From the cell containing the given text, extract its center point as (x, y) coordinate. 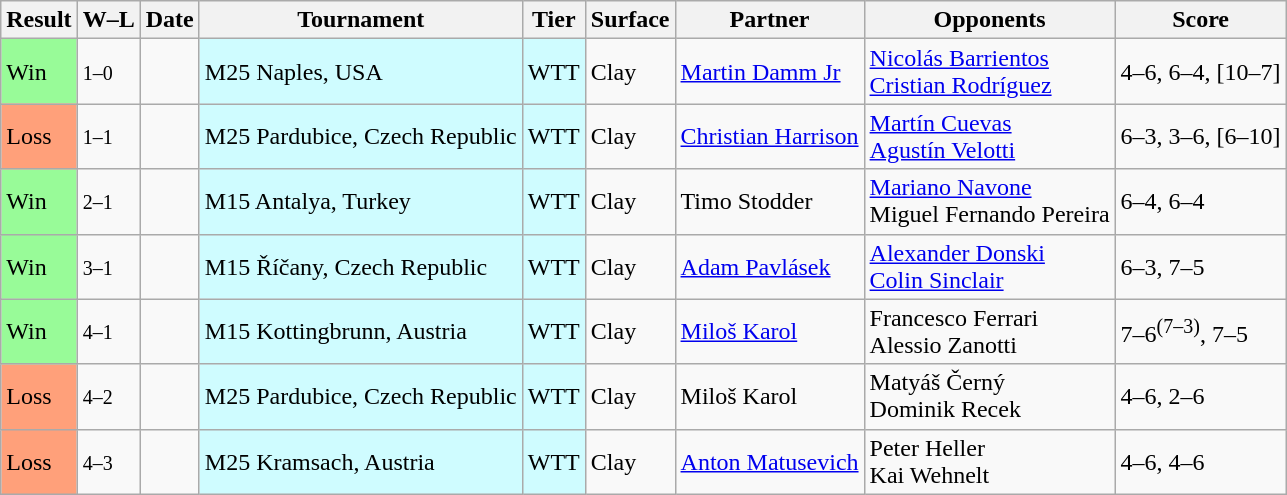
Anton Matusevich (770, 462)
Mariano Navone Miguel Fernando Pereira (990, 202)
4–6, 4–6 (1200, 462)
M25 Naples, USA (360, 72)
M15 Říčany, Czech Republic (360, 266)
4–1 (108, 332)
Adam Pavlásek (770, 266)
Date (170, 20)
Partner (770, 20)
4–6, 2–6 (1200, 396)
Peter Heller Kai Wehnelt (990, 462)
Alexander Donski Colin Sinclair (990, 266)
Timo Stodder (770, 202)
Nicolás Barrientos Cristian Rodríguez (990, 72)
2–1 (108, 202)
Martín Cuevas Agustín Velotti (990, 136)
1–1 (108, 136)
Christian Harrison (770, 136)
7–6(7–3), 7–5 (1200, 332)
4–6, 6–4, [10–7] (1200, 72)
M25 Kramsach, Austria (360, 462)
6–4, 6–4 (1200, 202)
4–3 (108, 462)
6–3, 7–5 (1200, 266)
Francesco Ferrari Alessio Zanotti (990, 332)
W–L (108, 20)
Tournament (360, 20)
M15 Kottingbrunn, Austria (360, 332)
Score (1200, 20)
Result (39, 20)
Tier (554, 20)
6–3, 3–6, [6–10] (1200, 136)
Opponents (990, 20)
M15 Antalya, Turkey (360, 202)
1–0 (108, 72)
Surface (630, 20)
Matyáš Černý Dominik Recek (990, 396)
4–2 (108, 396)
3–1 (108, 266)
Martin Damm Jr (770, 72)
